Locate the cell with the specified text and output its (X, Y) center coordinate. 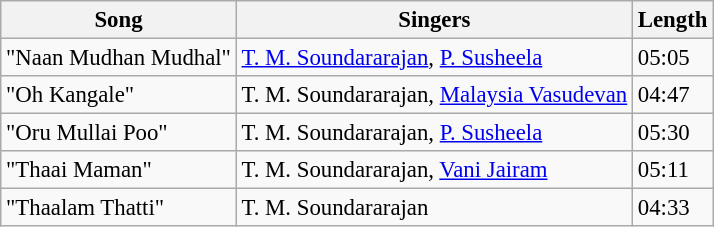
05:30 (673, 133)
T. M. Soundararajan, Vani Jairam (434, 170)
04:47 (673, 95)
05:11 (673, 170)
05:05 (673, 58)
T. M. Soundararajan, Malaysia Vasudevan (434, 95)
Length (673, 20)
04:33 (673, 208)
Song (118, 20)
"Thaai Maman" (118, 170)
"Thaalam Thatti" (118, 208)
"Oh Kangale" (118, 95)
T. M. Soundararajan (434, 208)
"Oru Mullai Poo" (118, 133)
"Naan Mudhan Mudhal" (118, 58)
Singers (434, 20)
